Return [X, Y] of the center of cell containing provided text 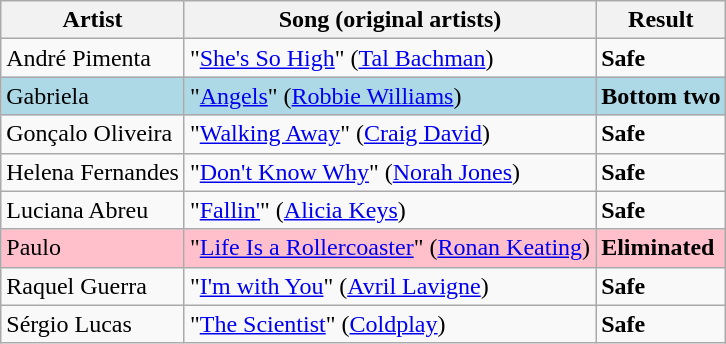
Result [661, 20]
"Walking Away" (Craig David) [390, 134]
"Don't Know Why" (Norah Jones) [390, 172]
"She's So High" (Tal Bachman) [390, 58]
Helena Fernandes [93, 172]
André Pimenta [93, 58]
Artist [93, 20]
"I'm with You" (Avril Lavigne) [390, 286]
Luciana Abreu [93, 210]
Raquel Guerra [93, 286]
Gonçalo Oliveira [93, 134]
Bottom two [661, 96]
Gabriela [93, 96]
"Fallin'" (Alicia Keys) [390, 210]
Sérgio Lucas [93, 324]
"Angels" (Robbie Williams) [390, 96]
Paulo [93, 248]
"The Scientist" (Coldplay) [390, 324]
Eliminated [661, 248]
"Life Is a Rollercoaster" (Ronan Keating) [390, 248]
Song (original artists) [390, 20]
